Provide the (x, y) coordinate of the cell's center where the given text is located.  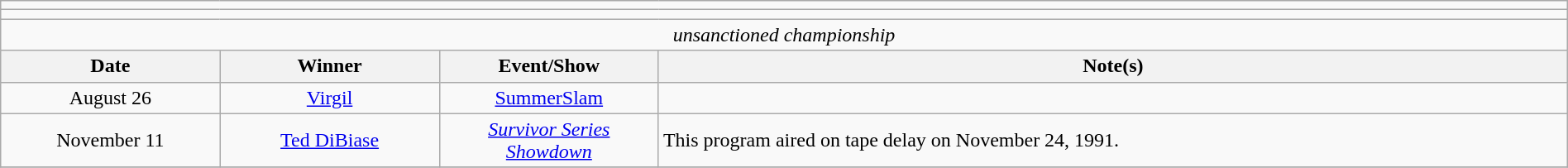
Date (111, 66)
Survivor Series Showdown (549, 141)
Virgil (329, 98)
Event/Show (549, 66)
November 11 (111, 141)
August 26 (111, 98)
unsanctioned championship (784, 35)
Winner (329, 66)
Note(s) (1113, 66)
SummerSlam (549, 98)
Ted DiBiase (329, 141)
This program aired on tape delay on November 24, 1991. (1113, 141)
